Identify which cell holds the provided text, then report its [x, y] central coordinate. 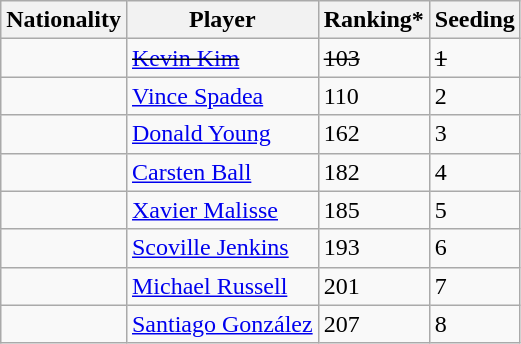
Michael Russell [222, 286]
Player [222, 20]
1 [474, 58]
Vince Spadea [222, 96]
185 [374, 210]
8 [474, 324]
2 [474, 96]
Carsten Ball [222, 172]
Santiago González [222, 324]
162 [374, 134]
6 [474, 248]
110 [374, 96]
Nationality [64, 20]
182 [374, 172]
7 [474, 286]
201 [374, 286]
Ranking* [374, 20]
207 [374, 324]
5 [474, 210]
3 [474, 134]
Donald Young [222, 134]
4 [474, 172]
193 [374, 248]
103 [374, 58]
Scoville Jenkins [222, 248]
Xavier Malisse [222, 210]
Kevin Kim [222, 58]
Seeding [474, 20]
